Identify which cell holds the provided text, then report its [X, Y] central coordinate. 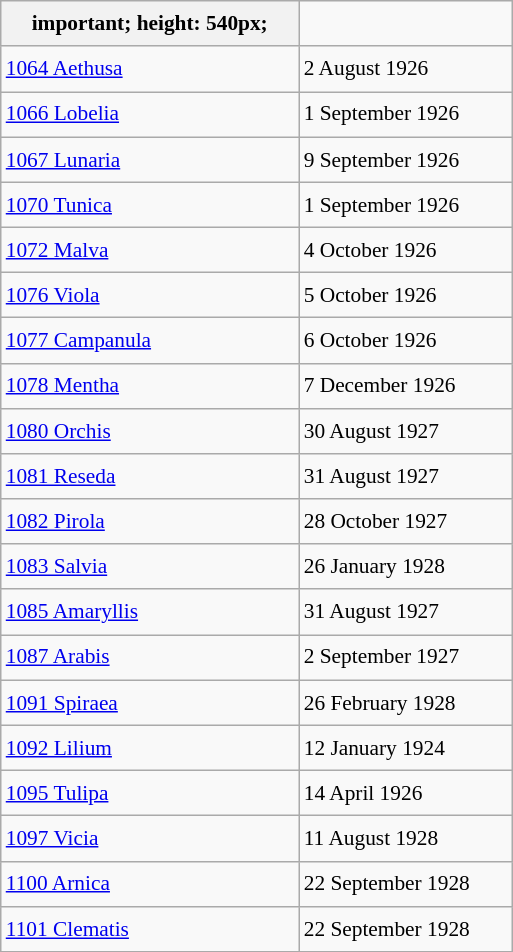
11 August 1928 [406, 838]
1080 Orchis [150, 430]
1072 Malva [150, 250]
6 October 1926 [406, 340]
1087 Arabis [150, 658]
9 September 1926 [406, 160]
7 December 1926 [406, 386]
1077 Campanula [150, 340]
1083 Salvia [150, 566]
1066 Lobelia [150, 114]
1097 Vicia [150, 838]
1064 Aethusa [150, 68]
1082 Pirola [150, 522]
1067 Lunaria [150, 160]
1100 Arnica [150, 884]
1078 Mentha [150, 386]
1070 Tunica [150, 204]
2 August 1926 [406, 68]
1085 Amaryllis [150, 612]
1092 Lilium [150, 748]
4 October 1926 [406, 250]
1081 Reseda [150, 476]
1101 Clematis [150, 928]
1091 Spiraea [150, 702]
30 August 1927 [406, 430]
1076 Viola [150, 296]
12 January 1924 [406, 748]
14 April 1926 [406, 792]
26 January 1928 [406, 566]
28 October 1927 [406, 522]
5 October 1926 [406, 296]
1095 Tulipa [150, 792]
important; height: 540px; [150, 24]
26 February 1928 [406, 702]
2 September 1927 [406, 658]
